Locate the cell with the specified text and output its (x, y) center coordinate. 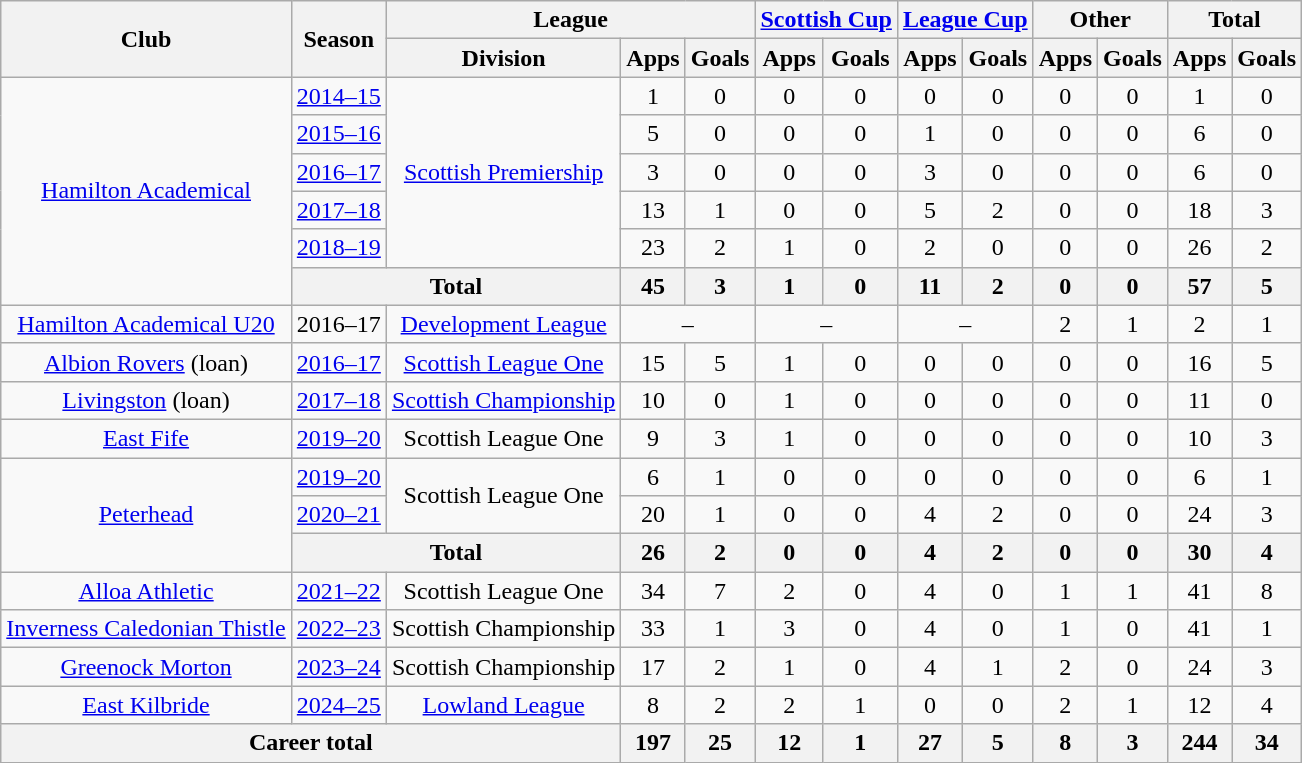
2021–22 (338, 591)
Alloa Athletic (146, 591)
57 (1199, 286)
2022–23 (338, 629)
Other (1100, 20)
20 (653, 515)
45 (653, 286)
League (570, 20)
23 (653, 248)
197 (653, 743)
18 (1199, 210)
Livingston (loan) (146, 400)
13 (653, 210)
Albion Rovers (loan) (146, 362)
Development League (503, 324)
27 (930, 743)
2018–19 (338, 248)
Peterhead (146, 515)
25 (720, 743)
East Fife (146, 438)
Hamilton Academical U20 (146, 324)
Scottish Cup (826, 20)
15 (653, 362)
Lowland League (503, 705)
2023–24 (338, 667)
East Kilbride (146, 705)
33 (653, 629)
League Cup (965, 20)
Season (338, 39)
2020–21 (338, 515)
Greenock Morton (146, 667)
30 (1199, 553)
Division (503, 58)
Club (146, 39)
2015–16 (338, 134)
2024–25 (338, 705)
Scottish Premiership (503, 172)
7 (720, 591)
244 (1199, 743)
9 (653, 438)
Career total (311, 743)
17 (653, 667)
16 (1199, 362)
Hamilton Academical (146, 191)
Inverness Caledonian Thistle (146, 629)
2014–15 (338, 96)
